Output the (X, Y) coordinate of the center of the cell containing the given text.  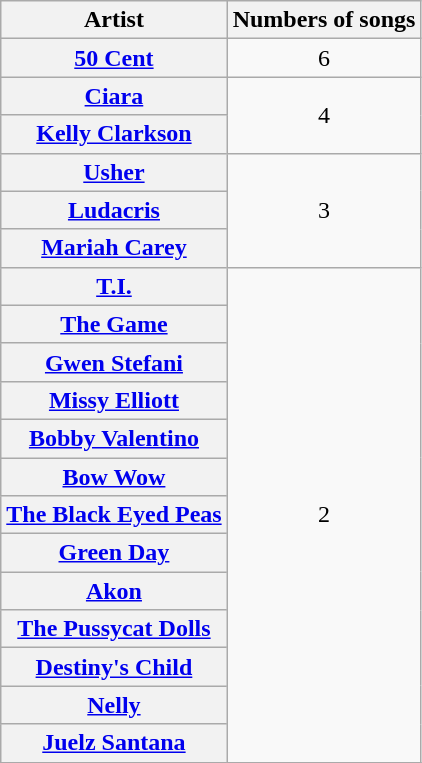
50 Cent (114, 58)
The Game (114, 324)
Juelz Santana (114, 743)
Mariah Carey (114, 248)
The Pussycat Dolls (114, 629)
Kelly Clarkson (114, 134)
Green Day (114, 553)
Gwen Stefani (114, 362)
Ciara (114, 96)
Ludacris (114, 210)
3 (324, 210)
Bobby Valentino (114, 438)
Usher (114, 172)
4 (324, 115)
Numbers of songs (324, 20)
Nelly (114, 705)
Missy Elliott (114, 400)
Bow Wow (114, 477)
Artist (114, 20)
T.I. (114, 286)
The Black Eyed Peas (114, 515)
2 (324, 514)
6 (324, 58)
Destiny's Child (114, 667)
Akon (114, 591)
